Search for the cell housing the specified text and yield its (X, Y) center coordinate. 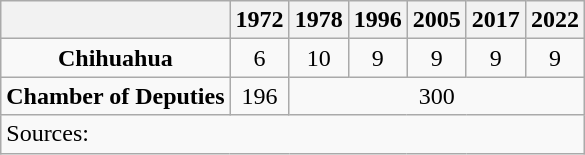
196 (260, 96)
2005 (436, 20)
Chihuahua (116, 58)
2022 (554, 20)
1972 (260, 20)
10 (318, 58)
Chamber of Deputies (116, 96)
2017 (496, 20)
1978 (318, 20)
1996 (378, 20)
Sources: (293, 134)
300 (436, 96)
6 (260, 58)
